Extract the [X, Y] coordinate from the center of the cell holding the provided text.  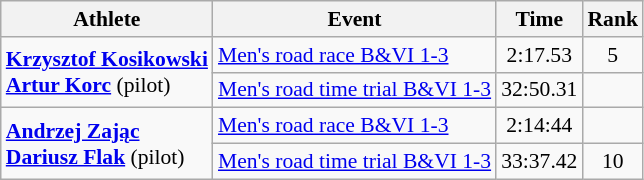
2:17.53 [539, 55]
Time [539, 19]
2:14:44 [539, 126]
32:50.31 [539, 90]
5 [612, 55]
Rank [612, 19]
33:37.42 [539, 162]
Andrzej Zając Dariusz Flak (pilot) [107, 144]
10 [612, 162]
Athlete [107, 19]
Event [354, 19]
Krzysztof Kosikowski Artur Korc (pilot) [107, 72]
